For the text-containing cell, return its midpoint in (x, y) coordinate format. 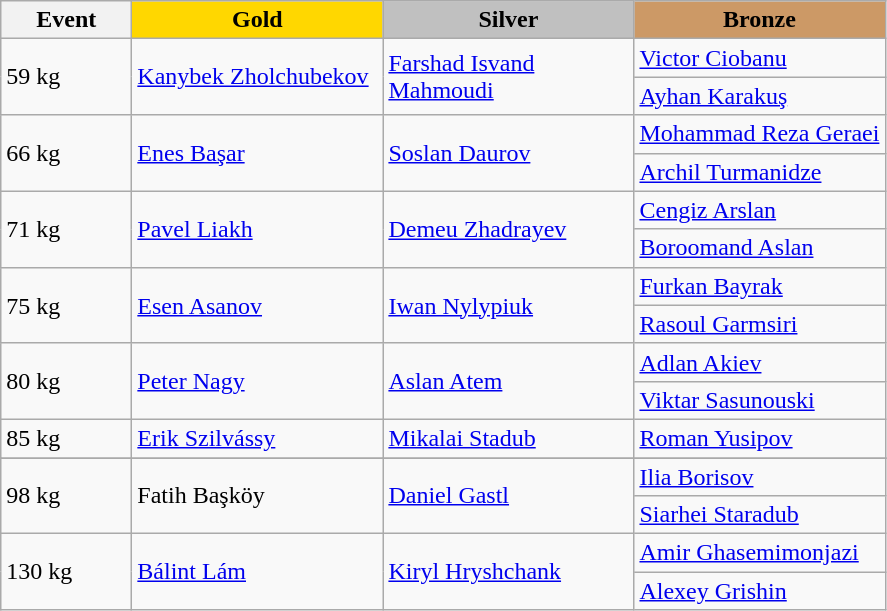
85 kg (66, 438)
Ilia Borisov (760, 477)
Mohammad Reza Geraei (760, 134)
59 kg (66, 77)
Soslan Daurov (508, 153)
66 kg (66, 153)
Ayhan Karakuş (760, 96)
Cengiz Arslan (760, 210)
130 kg (66, 572)
Victor Ciobanu (760, 58)
Viktar Sasunouski (760, 400)
Boroomand Aslan (760, 248)
Kiryl Hryshchank (508, 572)
Esen Asanov (258, 305)
Alexey Grishin (760, 591)
Aslan Atem (508, 381)
Demeu Zhadrayev (508, 229)
Gold (258, 20)
Fatih Başköy (258, 496)
75 kg (66, 305)
Adlan Akiev (760, 362)
Amir Ghasemimonjazi (760, 553)
Peter Nagy (258, 381)
98 kg (66, 496)
Archil Turmanidze (760, 172)
Erik Szilvássy (258, 438)
Siarhei Staradub (760, 515)
Bálint Lám (258, 572)
Pavel Liakh (258, 229)
Farshad Isvand Mahmoudi (508, 77)
Kanybek Zholchubekov (258, 77)
Iwan Nylypiuk (508, 305)
Furkan Bayrak (760, 286)
Roman Yusipov (760, 438)
71 kg (66, 229)
Bronze (760, 20)
Silver (508, 20)
Enes Başar (258, 153)
Rasoul Garmsiri (760, 324)
Daniel Gastl (508, 496)
Mikalai Stadub (508, 438)
80 kg (66, 381)
Event (66, 20)
